Extract the (x, y) coordinate from the center of the cell holding the provided text.  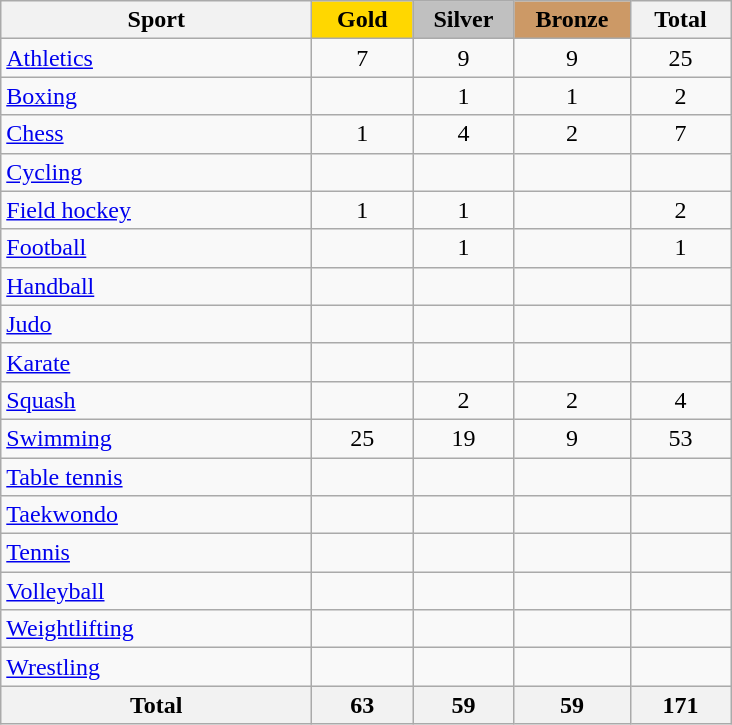
Karate (156, 362)
19 (464, 438)
Squash (156, 400)
Field hockey (156, 210)
Swimming (156, 438)
Wrestling (156, 667)
Boxing (156, 96)
Table tennis (156, 477)
63 (362, 705)
171 (680, 705)
Taekwondo (156, 515)
Chess (156, 134)
Sport (156, 20)
Silver (464, 20)
Cycling (156, 172)
Football (156, 248)
Handball (156, 286)
Volleyball (156, 591)
Weightlifting (156, 629)
53 (680, 438)
Bronze (572, 20)
Gold (362, 20)
Tennis (156, 553)
Judo (156, 324)
Athletics (156, 58)
